Return the (X, Y) coordinate for the center point of the cell that contains the specified text.  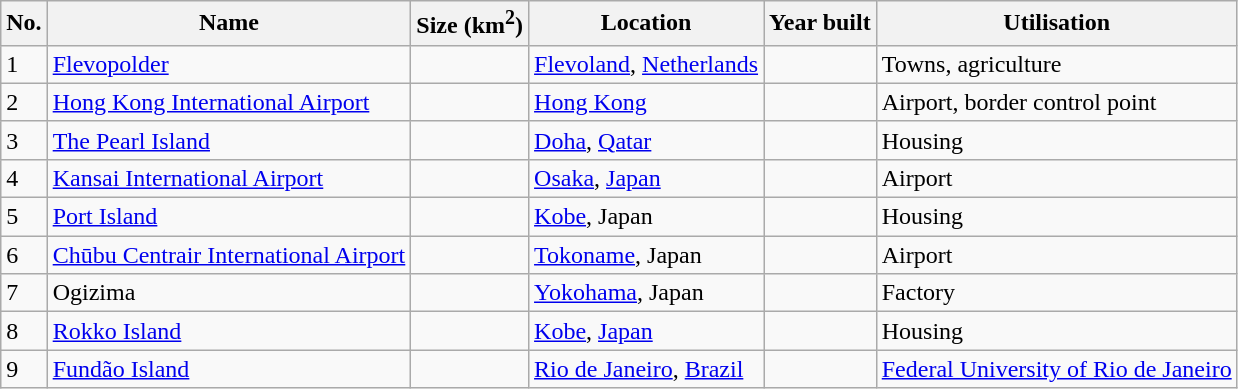
Kansai International Airport (229, 178)
6 (24, 255)
Hong Kong (646, 102)
4 (24, 178)
Location (646, 24)
Federal University of Rio de Janeiro (1056, 369)
Tokoname, Japan (646, 255)
The Pearl Island (229, 140)
Factory (1056, 293)
2 (24, 102)
No. (24, 24)
1 (24, 64)
Year built (820, 24)
Flevopolder (229, 64)
Size (km2) (470, 24)
7 (24, 293)
Port Island (229, 217)
Ogizima (229, 293)
9 (24, 369)
Hong Kong International Airport (229, 102)
Utilisation (1056, 24)
Chūbu Centrair International Airport (229, 255)
5 (24, 217)
3 (24, 140)
Fundão Island (229, 369)
Doha, Qatar (646, 140)
Flevoland, Netherlands (646, 64)
Osaka, Japan (646, 178)
Airport, border control point (1056, 102)
Yokohama, Japan (646, 293)
Rio de Janeiro, Brazil (646, 369)
Name (229, 24)
Towns, agriculture (1056, 64)
Rokko Island (229, 331)
8 (24, 331)
